Capture the cell that displays the provided text and extract its [x, y] central coordinate. 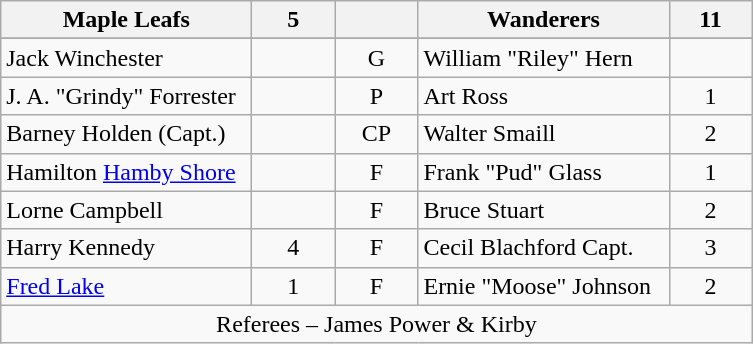
Referees – James Power & Kirby [376, 324]
Wanderers [544, 20]
Hamilton Hamby Shore [126, 172]
3 [710, 248]
Bruce Stuart [544, 210]
G [376, 58]
J. A. "Grindy" Forrester [126, 96]
Ernie "Moose" Johnson [544, 286]
5 [294, 20]
4 [294, 248]
Frank "Pud" Glass [544, 172]
Art Ross [544, 96]
P [376, 96]
Fred Lake [126, 286]
Harry Kennedy [126, 248]
11 [710, 20]
CP [376, 134]
Cecil Blachford Capt. [544, 248]
Walter Smaill [544, 134]
Lorne Campbell [126, 210]
Jack Winchester [126, 58]
Maple Leafs [126, 20]
William "Riley" Hern [544, 58]
Barney Holden (Capt.) [126, 134]
